Identify which cell holds the provided text, then report its [x, y] central coordinate. 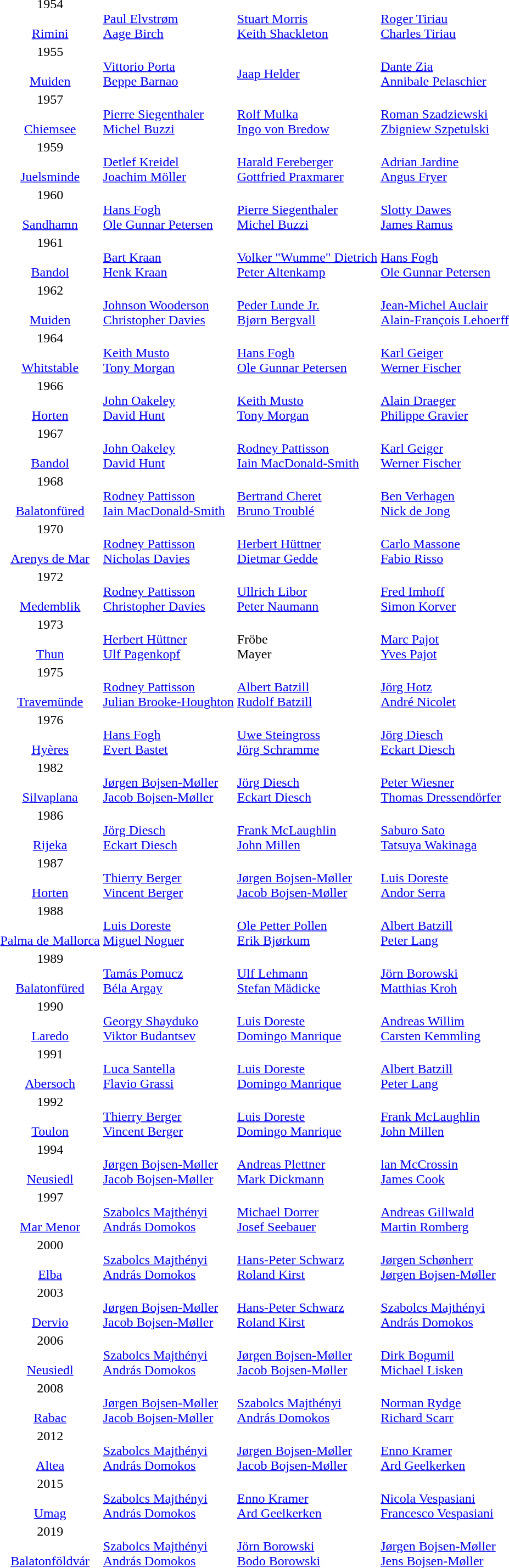
Michael DorrerJosef Seebauer [307, 1212]
Hans FoghEvert Bastet [168, 735]
Bart KraanHenk Kraan [168, 257]
Herbert HüttnerDietmar Gedde [307, 544]
Ullrich LiborPeter Naumann [307, 591]
Georgy ShaydukoViktor Budantsev [168, 1021]
Vittorio PortaBeppe Barnao [168, 66]
Luis DoresteMiguel Noguer [168, 926]
Andreas PlettnerMark Dickmann [307, 1164]
Rodney PattissonChristopher Davies [168, 591]
Detlef KreidelJoachim Möller [168, 162]
Rolf MulkaIngo von Bredow [307, 114]
Rodney PattissonNicholas Davies [168, 544]
Ulf LehmannStefan Mädicke [307, 973]
Luca SantellaFlavio Grassi [168, 1069]
Herbert HüttnerUlf Pagenkopf [168, 639]
Tamás PomuczBéla Argay [168, 973]
Rodney PattissonJulian Brooke-Houghton [168, 687]
Volker "Wumme" DietrichPeter Altenkamp [307, 257]
Peder Lunde Jr.Bjørn Bergvall [307, 305]
Albert BatzillRudolf Batzill [307, 687]
Ole Petter PollenErik Bjørkum [307, 926]
Uwe SteingrossJörg Schramme [307, 735]
Enno KramerArd Geelkerken [307, 1498]
Bertrand CheretBruno Troublé [307, 496]
Jaap Helder [307, 66]
Frank McLaughlinJohn Millen [307, 830]
Johnson WoodersonChristopher Davies [168, 305]
Harald FerebergerGottfried Praxmarer [307, 162]
FröbeMayer [307, 639]
